Pinpoint the cell where the given text exists, returning its [X, Y] midpoint coordinate. 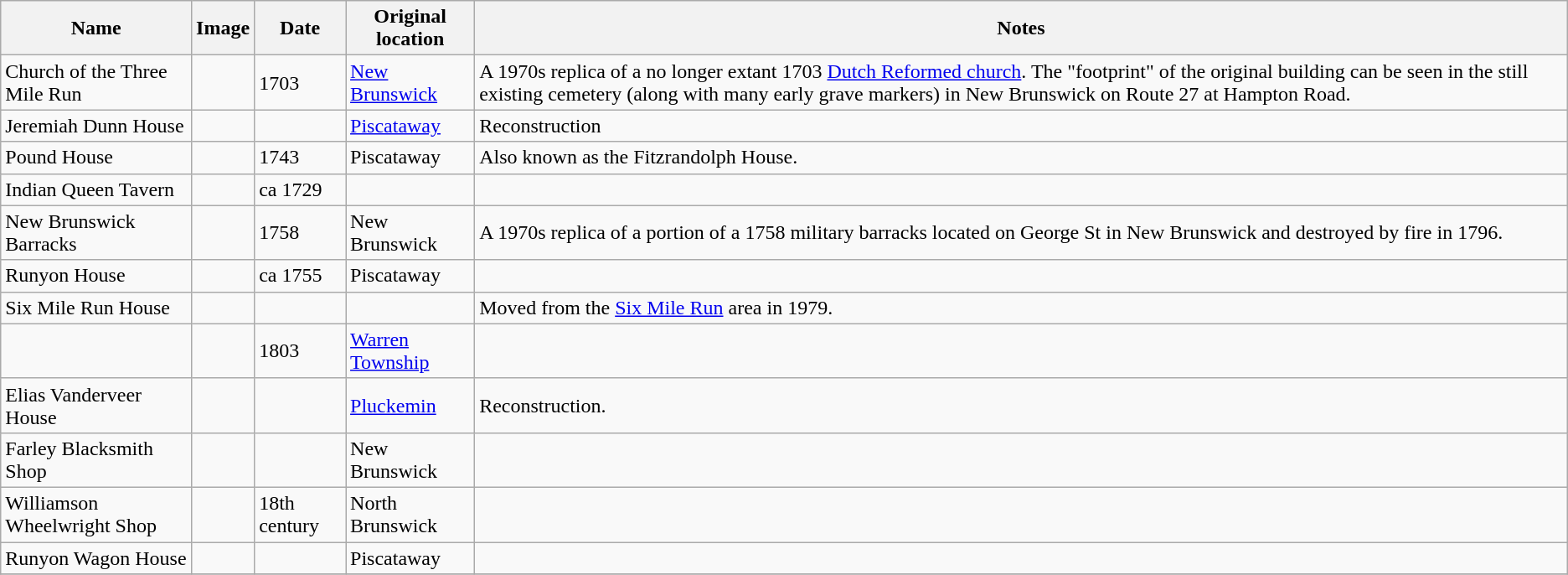
Farley Blacksmith Shop [96, 459]
ca 1729 [300, 189]
Jeremiah Dunn House [96, 126]
Image [223, 28]
Moved from the Six Mile Run area in 1979. [1022, 308]
North Brunswick [410, 515]
Original location [410, 28]
Pluckemin [410, 406]
Williamson Wheelwright Shop [96, 515]
Runyon Wagon House [96, 557]
New Brunswick Barracks [96, 233]
Also known as the Fitzrandolph House. [1022, 158]
Church of the Three Mile Run [96, 82]
A 1970s replica of a portion of a 1758 military barracks located on George St in New Brunswick and destroyed by fire in 1796. [1022, 233]
1743 [300, 158]
Reconstruction [1022, 126]
ca 1755 [300, 276]
Reconstruction. [1022, 406]
Runyon House [96, 276]
Pound House [96, 158]
Date [300, 28]
Six Mile Run House [96, 308]
Elias Vanderveer House [96, 406]
Name [96, 28]
18th century [300, 515]
Warren Township [410, 350]
1803 [300, 350]
1703 [300, 82]
1758 [300, 233]
Notes [1022, 28]
Indian Queen Tavern [96, 189]
